Search for the cell housing the specified text and yield its [x, y] center coordinate. 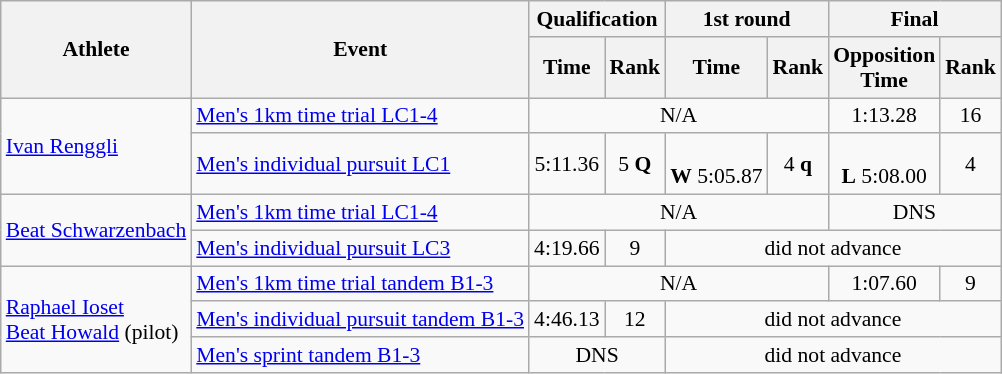
Beat Schwarzenbach [96, 230]
12 [636, 320]
4:46.13 [566, 320]
OppositionTime [884, 68]
5 Q [636, 164]
Men's individual pursuit LC3 [360, 248]
5:11.36 [566, 164]
Event [360, 50]
Men's individual pursuit LC1 [360, 164]
4 [970, 164]
1:13.28 [884, 116]
W 5:05.87 [716, 164]
1:07.60 [884, 284]
1st round [746, 19]
Ivan Renggli [96, 146]
4:19.66 [566, 248]
Athlete [96, 50]
Men's 1km time trial tandem B1-3 [360, 284]
Men's sprint tandem B1-3 [360, 355]
16 [970, 116]
Men's individual pursuit tandem B1-3 [360, 320]
Qualification [597, 19]
Final [914, 19]
Raphael Ioset Beat Howald (pilot) [96, 320]
L 5:08.00 [884, 164]
4 q [798, 164]
